Scan for the cell matching the given text and deliver its (x, y) coordinate at center. 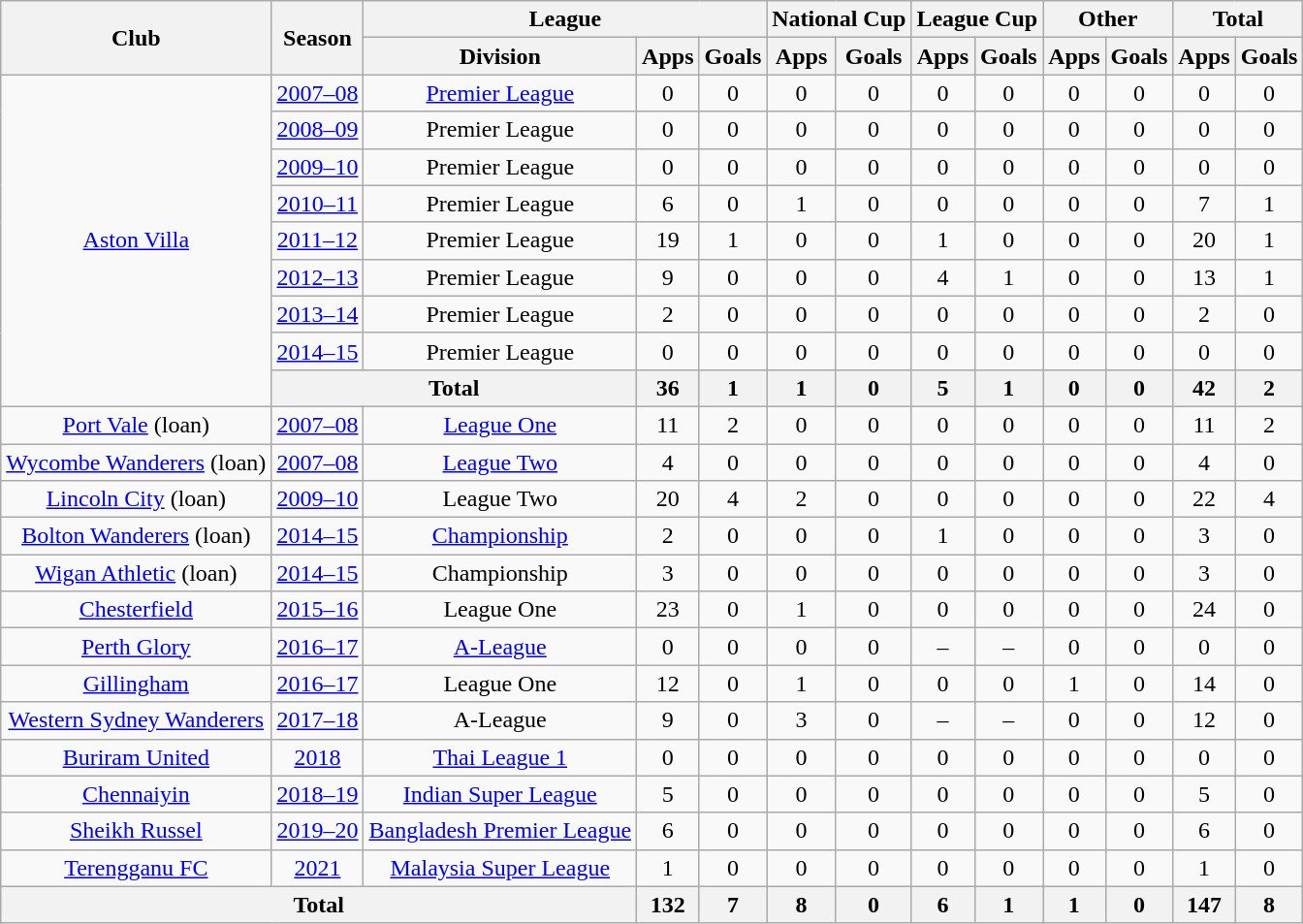
2011–12 (318, 240)
2018–19 (318, 794)
24 (1204, 610)
Club (136, 38)
Wycombe Wanderers (loan) (136, 462)
Chesterfield (136, 610)
19 (668, 240)
13 (1204, 277)
Malaysia Super League (500, 868)
Thai League 1 (500, 757)
Bolton Wanderers (loan) (136, 536)
2012–13 (318, 277)
147 (1204, 905)
Division (500, 56)
2017–18 (318, 720)
Season (318, 38)
National Cup (840, 19)
Perth Glory (136, 647)
132 (668, 905)
League Cup (977, 19)
2021 (318, 868)
2018 (318, 757)
2015–16 (318, 610)
42 (1204, 388)
Bangladesh Premier League (500, 831)
Western Sydney Wanderers (136, 720)
14 (1204, 684)
Aston Villa (136, 240)
League (565, 19)
2008–09 (318, 130)
Indian Super League (500, 794)
Lincoln City (loan) (136, 499)
Wigan Athletic (loan) (136, 573)
Chennaiyin (136, 794)
Buriram United (136, 757)
36 (668, 388)
23 (668, 610)
Sheikh Russel (136, 831)
Gillingham (136, 684)
Other (1108, 19)
2013–14 (318, 314)
22 (1204, 499)
2010–11 (318, 204)
Terengganu FC (136, 868)
Port Vale (loan) (136, 425)
2019–20 (318, 831)
